Detect which cell encompasses the target text, then output its (x, y) center coordinate. 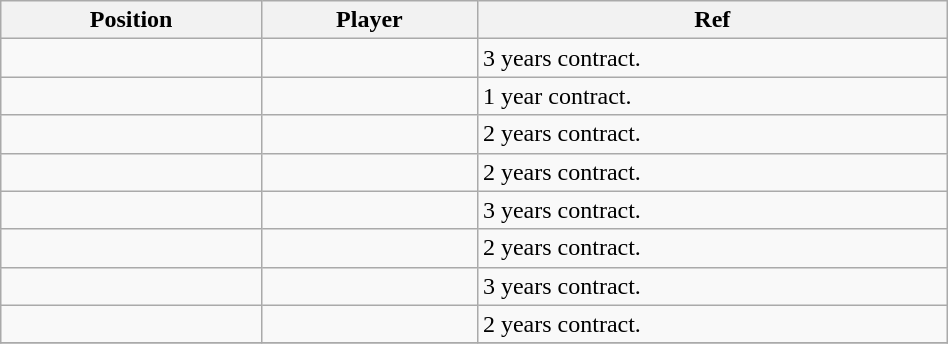
1 year contract. (712, 96)
Player (369, 20)
Ref (712, 20)
Position (132, 20)
